Find where the given text appears and provide that cell's center as (X, Y) coordinate. 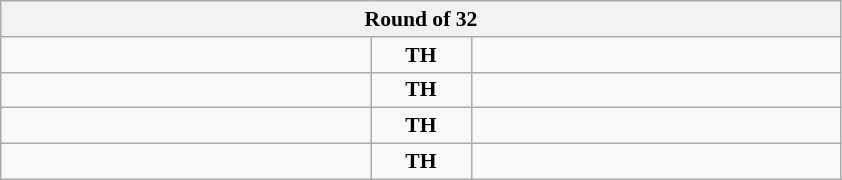
Round of 32 (421, 19)
